Detect which cell encompasses the target text, then output its [x, y] center coordinate. 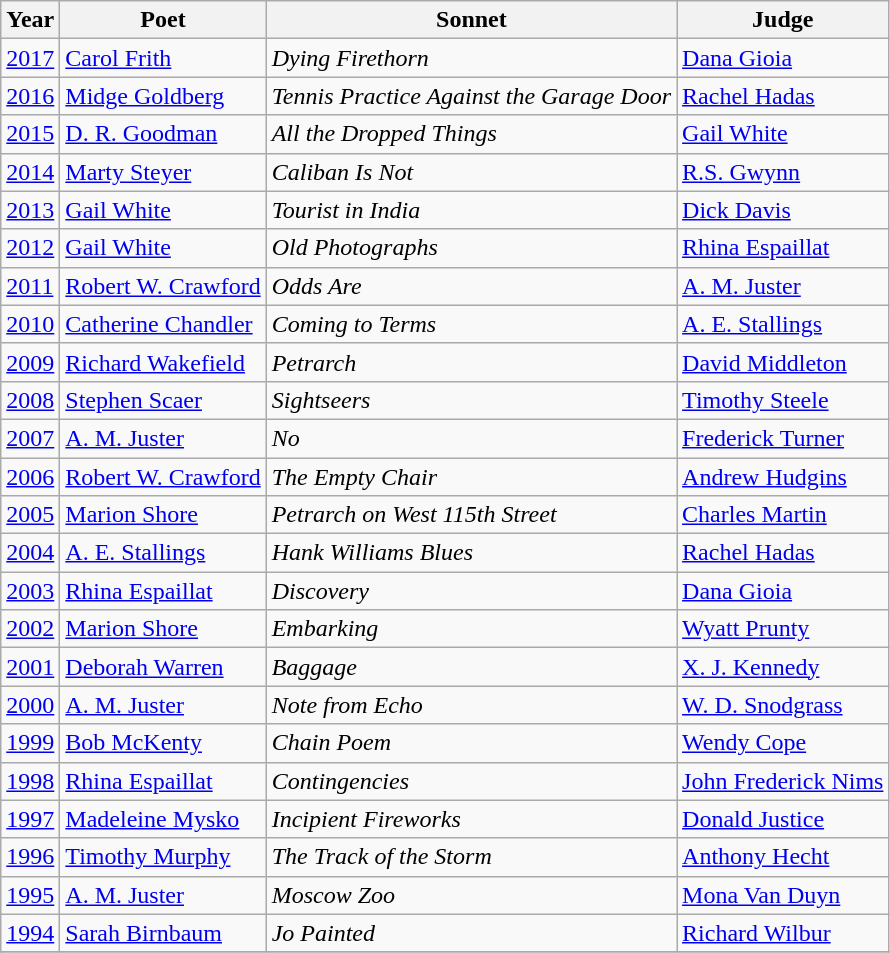
Anthony Hecht [783, 857]
Charles Martin [783, 515]
Moscow Zoo [471, 895]
Petrarch on West 115th Street [471, 515]
Madeleine Mysko [163, 819]
John Frederick Nims [783, 781]
W. D. Snodgrass [783, 705]
R.S. Gwynn [783, 172]
2014 [30, 172]
Timothy Steele [783, 400]
Donald Justice [783, 819]
2004 [30, 553]
Year [30, 20]
Tourist in India [471, 210]
2001 [30, 667]
2005 [30, 515]
Incipient Fireworks [471, 819]
Mona Van Duyn [783, 895]
1998 [30, 781]
Bob McKenty [163, 743]
Petrarch [471, 362]
Baggage [471, 667]
Discovery [471, 591]
2003 [30, 591]
2016 [30, 96]
Stephen Scaer [163, 400]
Richard Wakefield [163, 362]
1995 [30, 895]
2006 [30, 477]
Hank Williams Blues [471, 553]
1996 [30, 857]
Andrew Hudgins [783, 477]
Sarah Birnbaum [163, 933]
Wendy Cope [783, 743]
Note from Echo [471, 705]
Caliban Is Not [471, 172]
Carol Frith [163, 58]
Timothy Murphy [163, 857]
2002 [30, 629]
Sonnet [471, 20]
D. R. Goodman [163, 134]
2017 [30, 58]
2013 [30, 210]
Catherine Chandler [163, 324]
Chain Poem [471, 743]
2000 [30, 705]
2008 [30, 400]
Embarking [471, 629]
Midge Goldberg [163, 96]
2011 [30, 286]
Coming to Terms [471, 324]
Tennis Practice Against the Garage Door [471, 96]
No [471, 438]
Dick Davis [783, 210]
Dying Firethorn [471, 58]
Sightseers [471, 400]
Frederick Turner [783, 438]
X. J. Kennedy [783, 667]
Odds Are [471, 286]
2009 [30, 362]
The Empty Chair [471, 477]
Jo Painted [471, 933]
2012 [30, 248]
Richard Wilbur [783, 933]
The Track of the Storm [471, 857]
Wyatt Prunty [783, 629]
Contingencies [471, 781]
Poet [163, 20]
David Middleton [783, 362]
Deborah Warren [163, 667]
1997 [30, 819]
Marty Steyer [163, 172]
Old Photographs [471, 248]
Judge [783, 20]
2010 [30, 324]
2015 [30, 134]
1994 [30, 933]
1999 [30, 743]
All the Dropped Things [471, 134]
2007 [30, 438]
